For the text-containing cell, return its midpoint in [X, Y] coordinate format. 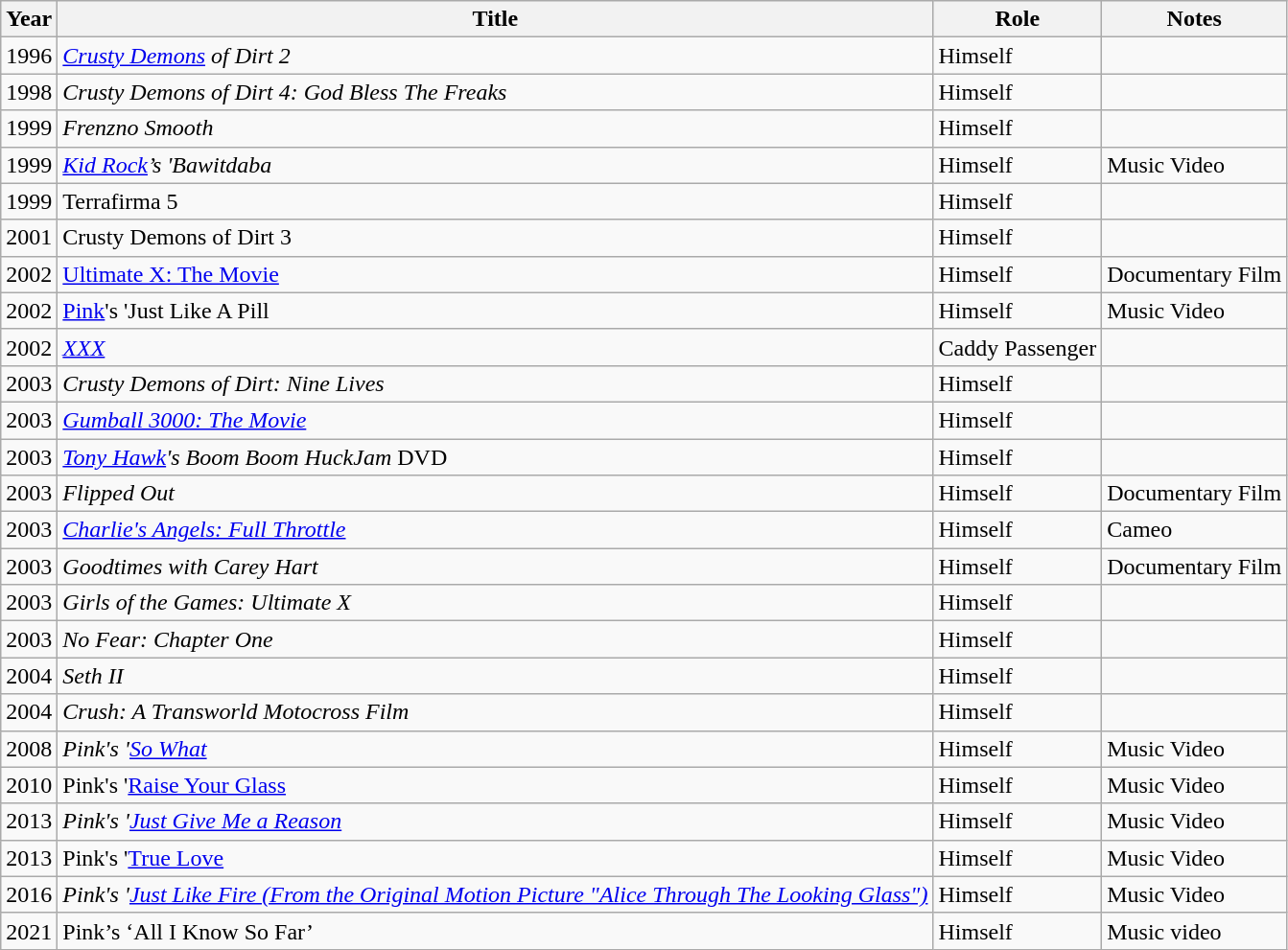
Seth II [495, 676]
Music video [1195, 931]
2008 [29, 749]
Goodtimes with Carey Hart [495, 567]
Kid Rock’s 'Bawitdaba [495, 165]
Title [495, 19]
Cameo [1195, 530]
Pink's 'Just Like Fire (From the Original Motion Picture "Alice Through The Looking Glass") [495, 894]
Pink's 'So What [495, 749]
Flipped Out [495, 494]
Pink's 'Just Like A Pill [495, 311]
Crusty Demons of Dirt 3 [495, 238]
Frenzno Smooth [495, 128]
2001 [29, 238]
Charlie's Angels: Full Throttle [495, 530]
Tony Hawk's Boom Boom HuckJam DVD [495, 457]
Pink's 'Just Give Me a Reason [495, 822]
1996 [29, 56]
2010 [29, 785]
2021 [29, 931]
Caddy Passenger [1018, 347]
Crusty Demons of Dirt: Nine Lives [495, 383]
Ultimate X: The Movie [495, 274]
Pink’s ‘All I Know So Far’ [495, 931]
Notes [1195, 19]
2016 [29, 894]
1998 [29, 92]
Year [29, 19]
Pink's 'Raise Your Glass [495, 785]
Crush: A Transworld Motocross Film [495, 712]
Pink's 'True Love [495, 858]
Girls of the Games: Ultimate X [495, 603]
XXX [495, 347]
Terrafirma 5 [495, 201]
No Fear: Chapter One [495, 639]
Gumball 3000: The Movie [495, 420]
Crusty Demons of Dirt 4: God Bless The Freaks [495, 92]
Crusty Demons of Dirt 2 [495, 56]
Role [1018, 19]
